Find where the given text appears and provide that cell's center as [X, Y] coordinate. 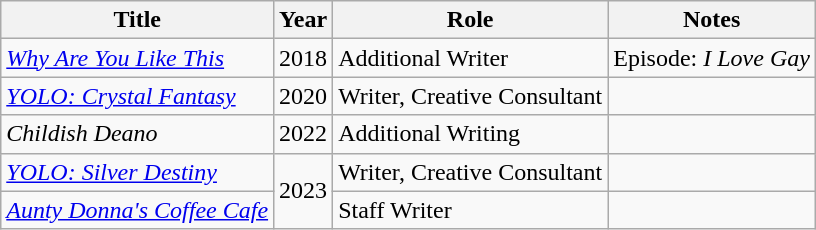
YOLO: Silver Destiny [138, 172]
Title [138, 20]
Notes [712, 20]
Role [470, 20]
2020 [304, 96]
Year [304, 20]
Childish Deano [138, 134]
Why Are You Like This [138, 58]
Episode: I Love Gay [712, 58]
2023 [304, 191]
2022 [304, 134]
Additional Writing [470, 134]
Aunty Donna's Coffee Cafe [138, 210]
Staff Writer [470, 210]
2018 [304, 58]
YOLO: Crystal Fantasy [138, 96]
Additional Writer [470, 58]
